Return the [X, Y] coordinate for the center point of the cell that contains the specified text.  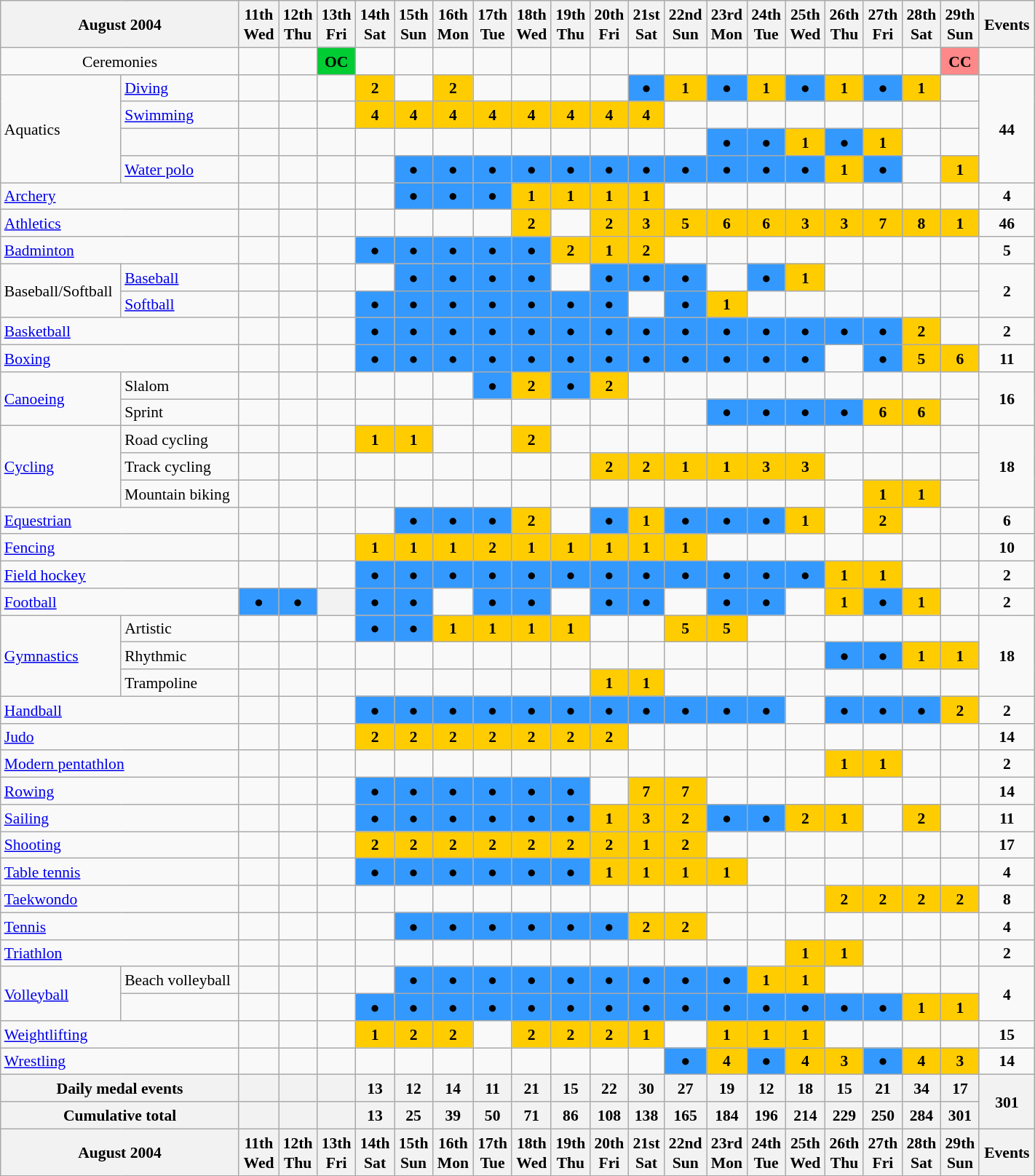
19 [727, 1088]
Modern pentathlon [120, 763]
138 [646, 1116]
Taekwondo [120, 899]
Slalom [180, 384]
Judo [120, 737]
44 [1007, 128]
184 [727, 1116]
Rhythmic [180, 655]
Mountain biking [180, 494]
Gymnastics [61, 655]
Diving [180, 87]
46 [1007, 223]
Boxing [120, 358]
Athletics [120, 223]
Tennis [120, 926]
Cumulative total [120, 1116]
Sprint [180, 412]
Shooting [120, 845]
Track cycling [180, 466]
Canoeing [61, 398]
10 [1007, 548]
Softball [180, 304]
284 [921, 1116]
39 [453, 1116]
Field hockey [120, 574]
16 [1007, 398]
Cycling [61, 466]
Baseball [180, 277]
Badminton [120, 250]
Wrestling [120, 1060]
Ceremonies [120, 61]
Baseball/Softball [61, 291]
Football [120, 601]
Aquatics [61, 128]
86 [571, 1116]
30 [646, 1088]
214 [805, 1116]
165 [686, 1116]
Volleyball [61, 993]
Trampoline [180, 683]
Handball [120, 709]
Fencing [120, 548]
71 [531, 1116]
Rowing [120, 791]
Table tennis [120, 872]
Daily medal events [120, 1088]
25 [413, 1116]
34 [921, 1088]
Road cycling [180, 440]
Basketball [120, 331]
Weightlifting [120, 1034]
Equestrian [120, 520]
108 [608, 1116]
50 [492, 1116]
Archery [120, 195]
22 [608, 1088]
CC [959, 61]
Beach volleyball [180, 980]
229 [844, 1116]
250 [882, 1116]
Water polo [180, 169]
Artistic [180, 628]
OC [336, 61]
Swimming [180, 115]
196 [766, 1116]
Triathlon [120, 952]
Sailing [120, 817]
27 [686, 1088]
